For the text-containing cell, return its midpoint in (x, y) coordinate format. 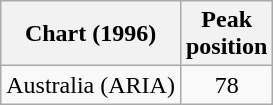
Australia (ARIA) (91, 85)
Chart (1996) (91, 34)
Peakposition (226, 34)
78 (226, 85)
